Search for the cell housing the specified text and yield its [x, y] center coordinate. 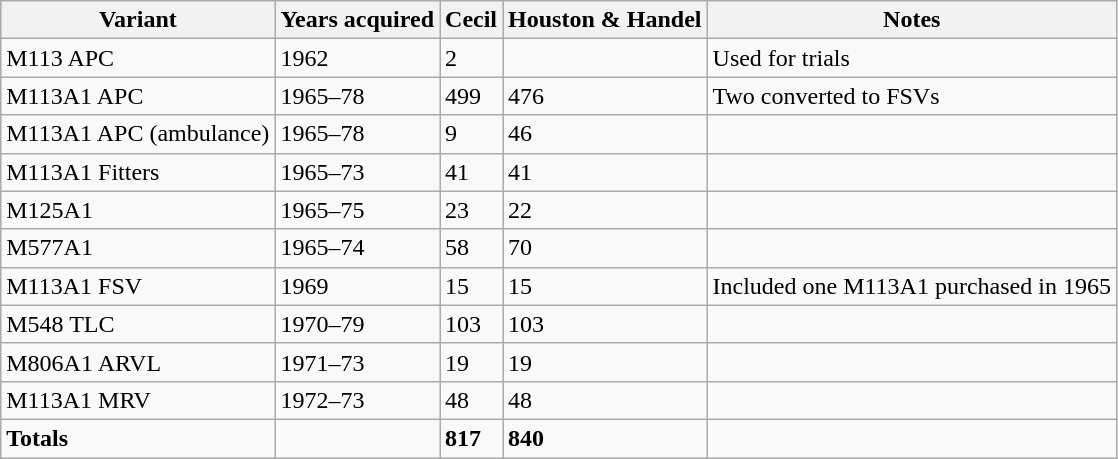
M125A1 [138, 210]
Totals [138, 438]
Cecil [472, 20]
M806A1 ARVL [138, 362]
1969 [358, 286]
70 [605, 248]
2 [472, 58]
840 [605, 438]
1971–73 [358, 362]
M577A1 [138, 248]
9 [472, 134]
476 [605, 96]
23 [472, 210]
M548 TLC [138, 324]
Variant [138, 20]
Notes [912, 20]
M113A1 FSV [138, 286]
58 [472, 248]
1970–79 [358, 324]
M113 APC [138, 58]
M113A1 APC [138, 96]
1962 [358, 58]
Houston & Handel [605, 20]
817 [472, 438]
1965–73 [358, 172]
Included one M113A1 purchased in 1965 [912, 286]
M113A1 APC (ambulance) [138, 134]
M113A1 Fitters [138, 172]
Years acquired [358, 20]
Used for trials [912, 58]
46 [605, 134]
1965–74 [358, 248]
Two converted to FSVs [912, 96]
M113A1 MRV [138, 400]
22 [605, 210]
1965–75 [358, 210]
1972–73 [358, 400]
499 [472, 96]
